Extract the (X, Y) coordinate from the center of the cell holding the provided text.  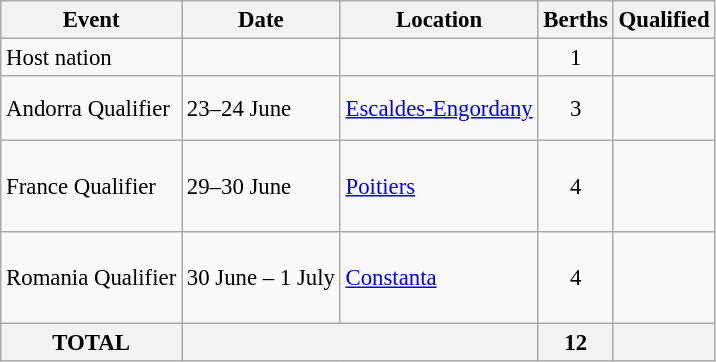
Date (262, 20)
Qualified (664, 20)
Berths (576, 20)
Event (92, 20)
Romania Qualifier (92, 278)
29–30 June (262, 187)
France Qualifier (92, 187)
TOTAL (92, 343)
3 (576, 108)
Escaldes-Engordany (439, 108)
Andorra Qualifier (92, 108)
23–24 June (262, 108)
30 June – 1 July (262, 278)
Poitiers (439, 187)
12 (576, 343)
Constanta (439, 278)
1 (576, 58)
Location (439, 20)
Host nation (92, 58)
